Scan for the cell matching the given text and deliver its [X, Y] coordinate at center. 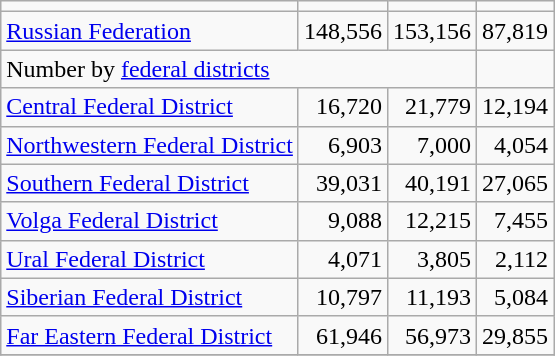
16,720 [342, 107]
5,084 [516, 297]
12,215 [432, 221]
27,065 [516, 183]
2,112 [516, 259]
Far Eastern Federal District [150, 335]
Russian Federation [150, 31]
153,156 [432, 31]
7,000 [432, 145]
39,031 [342, 183]
9,088 [342, 221]
Central Federal District [150, 107]
56,973 [432, 335]
21,779 [432, 107]
Number by federal districts [239, 69]
11,193 [432, 297]
3,805 [432, 259]
61,946 [342, 335]
12,194 [516, 107]
4,071 [342, 259]
87,819 [516, 31]
Siberian Federal District [150, 297]
4,054 [516, 145]
7,455 [516, 221]
Southern Federal District [150, 183]
148,556 [342, 31]
40,191 [432, 183]
6,903 [342, 145]
Volga Federal District [150, 221]
10,797 [342, 297]
29,855 [516, 335]
Northwestern Federal District [150, 145]
Ural Federal District [150, 259]
